Output the (x, y) coordinate of the center of the cell containing the given text.  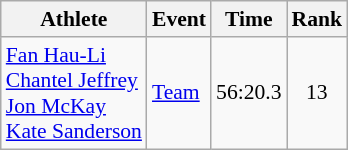
56:20.3 (248, 93)
Team (179, 93)
Event (179, 19)
13 (318, 93)
Fan Hau-LiChantel JeffreyJon McKayKate Sanderson (74, 93)
Athlete (74, 19)
Rank (318, 19)
Time (248, 19)
